Locate the cell with the specified text and output its [x, y] center coordinate. 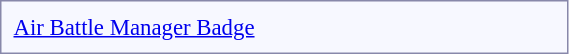
Air Battle Manager Badge [280, 27]
